Find where the given text appears and provide that cell's center as [x, y] coordinate. 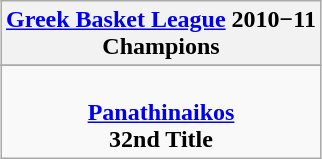
Panathinaikos32nd Title [162, 112]
Greek Basket League 2010−11Champions [162, 34]
